Find where the given text appears and provide that cell's center as [X, Y] coordinate. 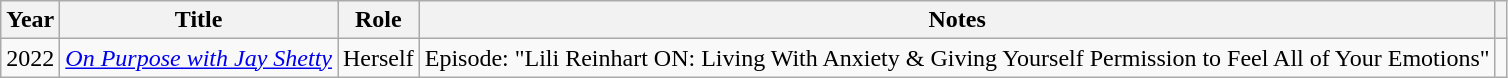
2022 [30, 58]
Herself [379, 58]
Episode: "Lili Reinhart ON: Living With Anxiety & Giving Yourself Permission to Feel All of Your Emotions" [957, 58]
Notes [957, 20]
Role [379, 20]
On Purpose with Jay Shetty [199, 58]
Title [199, 20]
Year [30, 20]
